Search for the cell housing the specified text and yield its [X, Y] center coordinate. 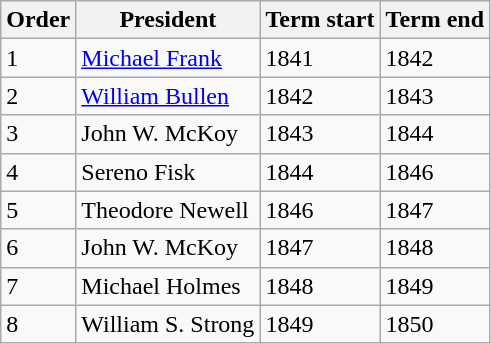
4 [38, 172]
6 [38, 248]
Term start [320, 20]
Sereno Fisk [168, 172]
Order [38, 20]
1 [38, 58]
3 [38, 134]
Theodore Newell [168, 210]
8 [38, 324]
2 [38, 96]
1850 [435, 324]
7 [38, 286]
1841 [320, 58]
Michael Frank [168, 58]
5 [38, 210]
William Bullen [168, 96]
William S. Strong [168, 324]
Michael Holmes [168, 286]
Term end [435, 20]
President [168, 20]
